From the cell containing the given text, extract its center point as [x, y] coordinate. 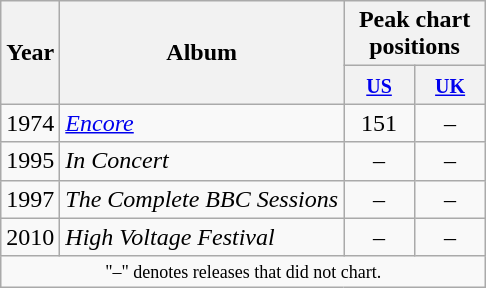
UK [450, 85]
Album [202, 52]
Year [30, 52]
The Complete BBC Sessions [202, 199]
In Concert [202, 161]
1995 [30, 161]
151 [380, 123]
1974 [30, 123]
High Voltage Festival [202, 237]
"–" denotes releases that did not chart. [244, 272]
Encore [202, 123]
2010 [30, 237]
1997 [30, 199]
US [380, 85]
Peak chart positions [415, 34]
